Extract the [X, Y] coordinate from the center of the cell holding the provided text.  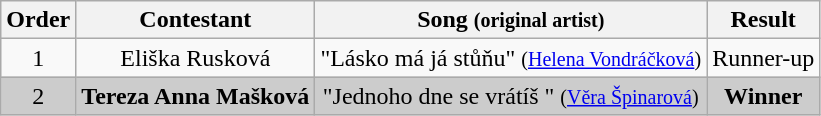
Winner [764, 96]
1 [38, 58]
"Lásko má já stůňu" (Helena Vondráčková) [511, 58]
Eliška Rusková [196, 58]
Tereza Anna Mašková [196, 96]
Runner-up [764, 58]
Song (original artist) [511, 20]
Result [764, 20]
Order [38, 20]
Contestant [196, 20]
"Jednoho dne se vrátíš " (Věra Špinarová) [511, 96]
2 [38, 96]
